Pinpoint the cell where the given text exists, returning its [X, Y] midpoint coordinate. 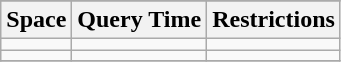
Query Time [140, 20]
Restrictions [274, 20]
Space [36, 20]
